Detect which cell encompasses the target text, then output its (x, y) center coordinate. 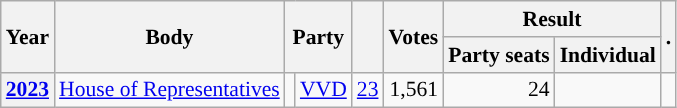
Result (552, 19)
24 (498, 90)
23 (368, 90)
VVD (324, 90)
Party (318, 36)
Individual (608, 55)
. (669, 36)
1,561 (414, 90)
House of Representatives (170, 90)
2023 (28, 90)
Votes (414, 36)
Year (28, 36)
Body (170, 36)
Party seats (498, 55)
